Extract the [x, y] coordinate from the center of the cell holding the provided text.  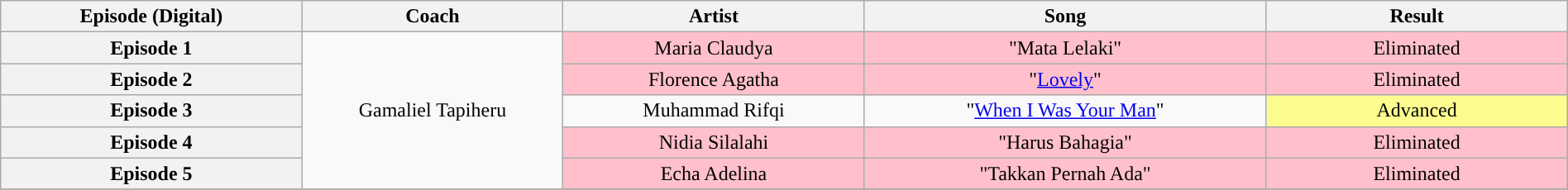
"When I Was Your Man" [1065, 111]
Florence Agatha [714, 79]
Episode (Digital) [151, 17]
Gamaliel Tapiheru [433, 111]
"Mata Lelaki" [1065, 48]
Maria Claudya [714, 48]
"Lovely" [1065, 79]
Episode 1 [151, 48]
Advanced [1417, 111]
Episode 2 [151, 79]
Episode 4 [151, 142]
Muhammad Rifqi [714, 111]
"Harus Bahagia" [1065, 142]
Echa Adelina [714, 173]
Nidia Silalahi [714, 142]
"Takkan Pernah Ada" [1065, 173]
Coach [433, 17]
Song [1065, 17]
Episode 3 [151, 111]
Episode 5 [151, 173]
Artist [714, 17]
Result [1417, 17]
